For the text-containing cell, return its midpoint in [X, Y] coordinate format. 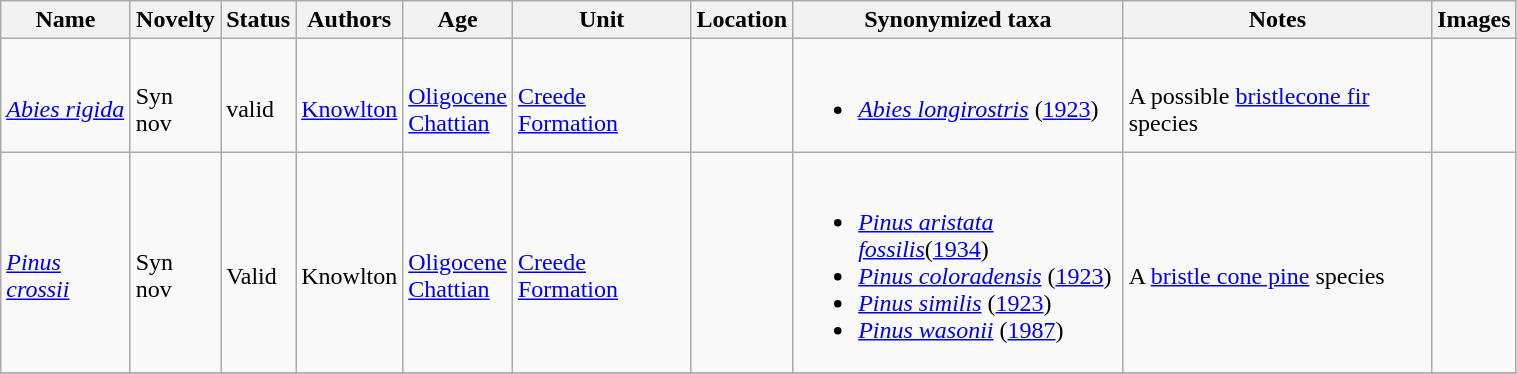
Authors [350, 20]
A bristle cone pine species [1277, 262]
Pinus aristata fossilis(1934)Pinus coloradensis (1923)Pinus similis (1923)Pinus wasonii (1987) [958, 262]
valid [258, 96]
Novelty [175, 20]
Status [258, 20]
Synonymized taxa [958, 20]
A possible bristlecone fir species [1277, 96]
Age [458, 20]
Notes [1277, 20]
Name [66, 20]
Valid [258, 262]
Pinus crossii [66, 262]
Abies rigida [66, 96]
Location [742, 20]
Unit [601, 20]
Images [1474, 20]
Abies longirostris (1923) [958, 96]
